For the text-containing cell, return its midpoint in [x, y] coordinate format. 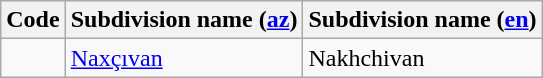
Nakhchivan [422, 58]
Code [33, 20]
Naxçıvan [184, 58]
Subdivision name (en) [422, 20]
Subdivision name (az) [184, 20]
